Detect which cell encompasses the target text, then output its [X, Y] center coordinate. 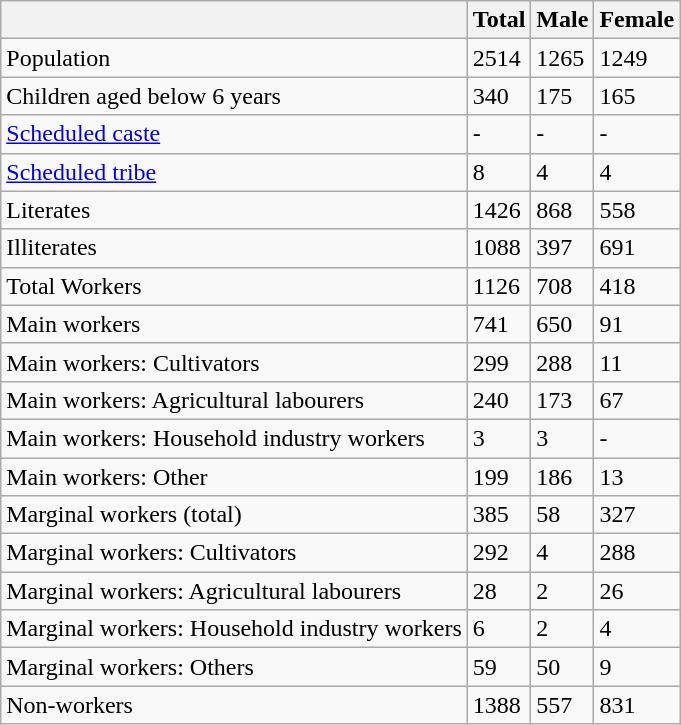
1426 [499, 210]
1388 [499, 705]
418 [637, 286]
299 [499, 362]
691 [637, 248]
58 [562, 515]
Marginal workers: Cultivators [234, 553]
Scheduled tribe [234, 172]
Total Workers [234, 286]
868 [562, 210]
Marginal workers: Agricultural labourers [234, 591]
9 [637, 667]
1088 [499, 248]
Main workers: Other [234, 477]
340 [499, 96]
50 [562, 667]
558 [637, 210]
1249 [637, 58]
67 [637, 400]
397 [562, 248]
13 [637, 477]
Marginal workers (total) [234, 515]
175 [562, 96]
240 [499, 400]
165 [637, 96]
91 [637, 324]
Main workers [234, 324]
292 [499, 553]
186 [562, 477]
Female [637, 20]
1265 [562, 58]
327 [637, 515]
Male [562, 20]
28 [499, 591]
Illiterates [234, 248]
Children aged below 6 years [234, 96]
708 [562, 286]
831 [637, 705]
557 [562, 705]
Literates [234, 210]
Total [499, 20]
2514 [499, 58]
Population [234, 58]
Marginal workers: Household industry workers [234, 629]
650 [562, 324]
59 [499, 667]
Non-workers [234, 705]
11 [637, 362]
385 [499, 515]
Main workers: Cultivators [234, 362]
741 [499, 324]
Main workers: Household industry workers [234, 438]
199 [499, 477]
8 [499, 172]
6 [499, 629]
1126 [499, 286]
Main workers: Agricultural labourers [234, 400]
Scheduled caste [234, 134]
173 [562, 400]
26 [637, 591]
Marginal workers: Others [234, 667]
